For the text-containing cell, return its midpoint in (x, y) coordinate format. 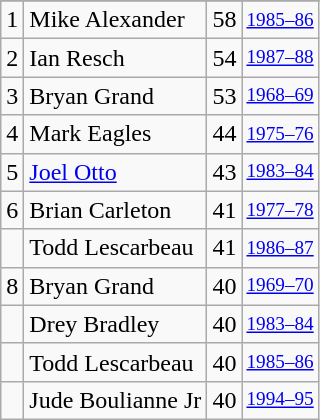
1969–70 (280, 286)
Brian Carleton (116, 210)
1994–95 (280, 400)
58 (224, 20)
54 (224, 58)
1977–78 (280, 210)
Drey Bradley (116, 324)
4 (12, 134)
5 (12, 172)
3 (12, 96)
Joel Otto (116, 172)
1968–69 (280, 96)
1975–76 (280, 134)
53 (224, 96)
1986–87 (280, 248)
1 (12, 20)
Mike Alexander (116, 20)
8 (12, 286)
Mark Eagles (116, 134)
Ian Resch (116, 58)
Jude Boulianne Jr (116, 400)
6 (12, 210)
2 (12, 58)
1987–88 (280, 58)
43 (224, 172)
44 (224, 134)
